Extract the [X, Y] coordinate from the center of the cell holding the provided text.  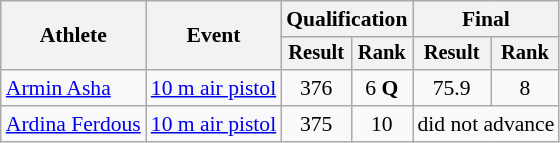
did not advance [486, 124]
Athlete [74, 36]
10 [382, 124]
8 [526, 88]
75.9 [451, 88]
Armin Asha [74, 88]
Event [214, 36]
6 Q [382, 88]
375 [316, 124]
Final [486, 19]
Qualification [346, 19]
Ardina Ferdous [74, 124]
376 [316, 88]
